Scan for the cell matching the given text and deliver its (X, Y) coordinate at center. 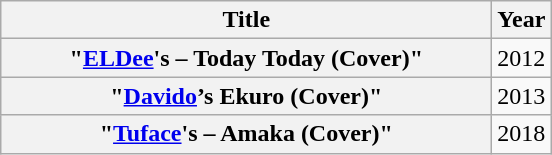
2012 (522, 58)
"Davido’s Ekuro (Cover)" (246, 96)
Title (246, 20)
"Tuface's – Amaka (Cover)" (246, 134)
"ELDee's – Today Today (Cover)" (246, 58)
2018 (522, 134)
2013 (522, 96)
Year (522, 20)
